Return the (X, Y) coordinate for the center point of the cell that contains the specified text.  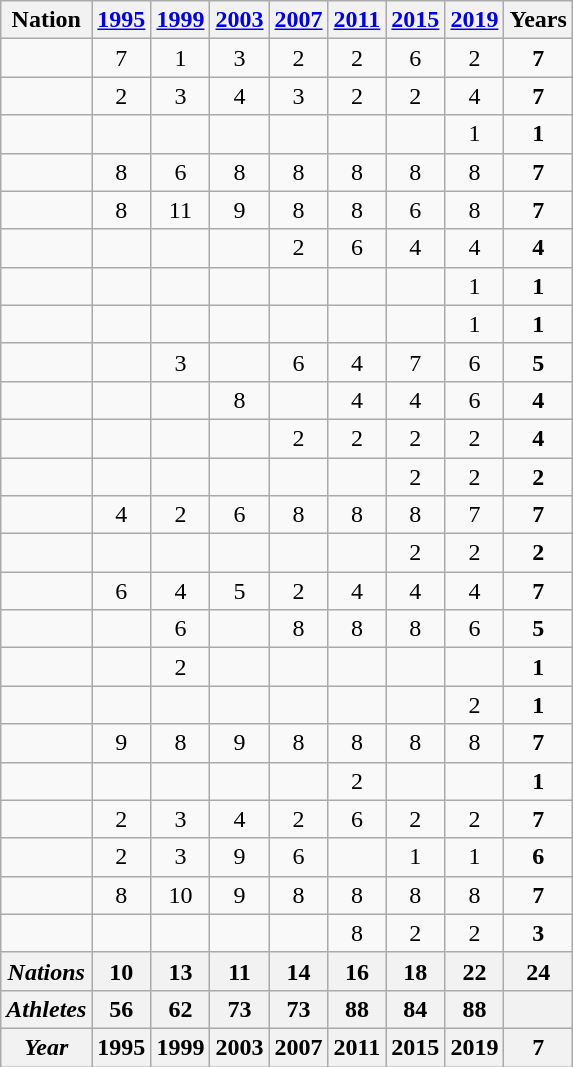
18 (416, 971)
84 (416, 1009)
Years (538, 20)
13 (180, 971)
22 (474, 971)
16 (357, 971)
Year (46, 1047)
56 (122, 1009)
62 (180, 1009)
14 (298, 971)
Nation (46, 20)
Nations (46, 971)
24 (538, 971)
Athletes (46, 1009)
